Provide the [X, Y] coordinate of the cell's center where the given text is located.  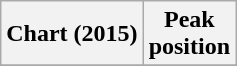
Peakposition [189, 34]
Chart (2015) [72, 34]
